Determine the [X, Y] coordinate at the center of the cell enclosing the given text.  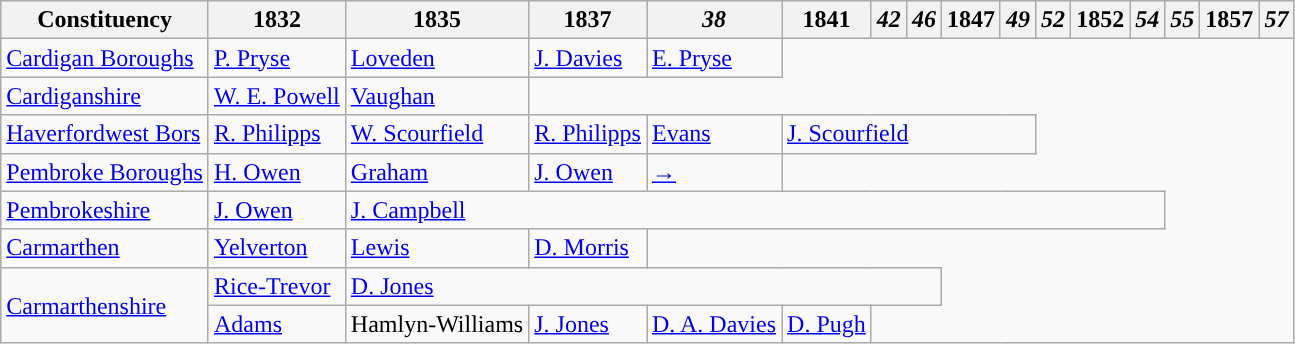
J. Campbell [754, 210]
46 [924, 20]
W. E. Powell [276, 96]
38 [714, 20]
1832 [276, 20]
Lewis [436, 248]
→ [714, 172]
55 [1182, 20]
Vaughan [436, 96]
49 [1018, 20]
D. Morris [588, 248]
D. Pugh [827, 324]
Hamlyn-Williams [436, 324]
Graham [436, 172]
57 [1276, 20]
Carmarthen [105, 248]
J. Davies [588, 58]
52 [1054, 20]
Constituency [105, 20]
W. Scourfield [436, 134]
Yelverton [276, 248]
H. Owen [276, 172]
Carmarthenshire [105, 305]
D. Jones [643, 286]
Pembroke Boroughs [105, 172]
P. Pryse [276, 58]
42 [888, 20]
1837 [588, 20]
D. A. Davies [714, 324]
Evans [714, 134]
1835 [436, 20]
Cardigan Boroughs [105, 58]
Pembrokeshire [105, 210]
1857 [1230, 20]
E. Pryse [714, 58]
54 [1148, 20]
1852 [1100, 20]
J. Jones [588, 324]
Rice-Trevor [276, 286]
1847 [970, 20]
J. Scourfield [909, 134]
Adams [276, 324]
1841 [827, 20]
Cardiganshire [105, 96]
Loveden [436, 58]
Haverfordwest Bors [105, 134]
